From the cell containing the given text, extract its center point as (x, y) coordinate. 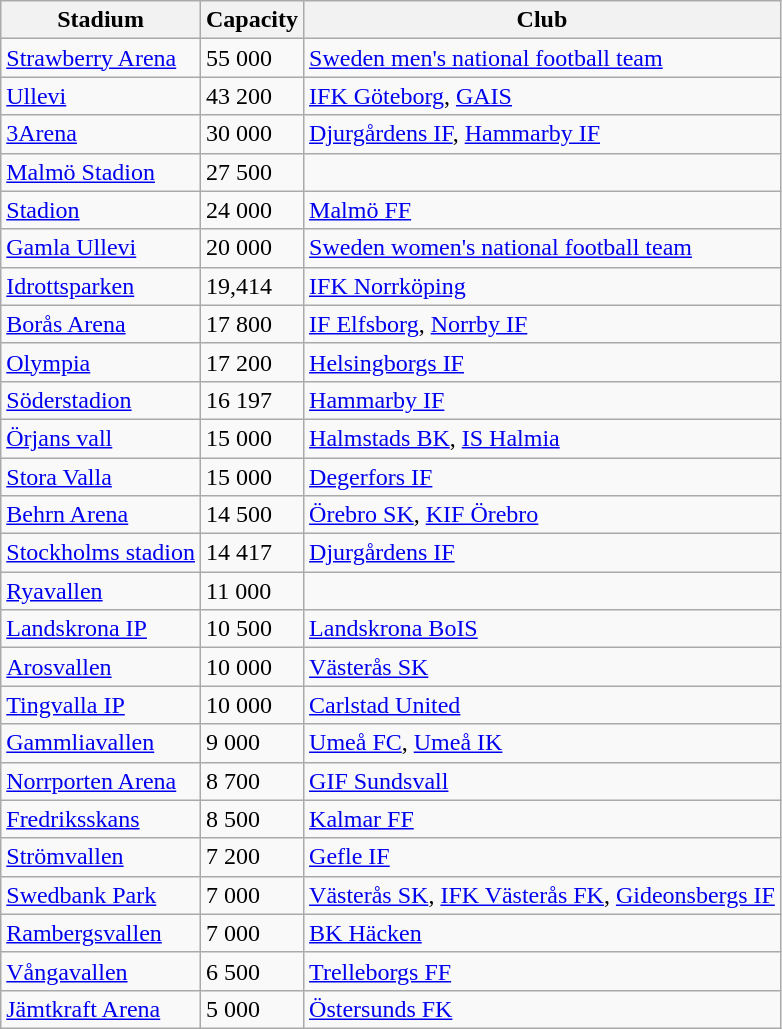
Trelleborgs FF (542, 971)
Rambergsvallen (101, 933)
Strömvallen (101, 857)
Malmö FF (542, 210)
Vångavallen (101, 971)
Gefle IF (542, 857)
Östersunds FK (542, 1009)
14 500 (252, 515)
Stora Valla (101, 477)
Jämtkraft Arena (101, 1009)
17 800 (252, 324)
Ryavallen (101, 591)
BK Häcken (542, 933)
Gammliavallen (101, 743)
Landskrona BoIS (542, 629)
9 000 (252, 743)
Stadium (101, 20)
Helsingborgs IF (542, 362)
19,414 (252, 286)
Kalmar FF (542, 819)
Djurgårdens IF (542, 553)
Örebro SK, KIF Örebro (542, 515)
IF Elfsborg, Norrby IF (542, 324)
6 500 (252, 971)
Arosvallen (101, 667)
43 200 (252, 96)
Landskrona IP (101, 629)
Gamla Ullevi (101, 248)
Fredriksskans (101, 819)
Strawberry Arena (101, 58)
Västerås SK, IFK Västerås FK, Gideonsbergs IF (542, 895)
17 200 (252, 362)
20 000 (252, 248)
10 500 (252, 629)
Capacity (252, 20)
55 000 (252, 58)
Umeå FC, Umeå IK (542, 743)
Degerfors IF (542, 477)
IFK Göteborg, GAIS (542, 96)
Borås Arena (101, 324)
7 200 (252, 857)
Stadion (101, 210)
Norrporten Arena (101, 781)
Stockholms stadion (101, 553)
5 000 (252, 1009)
27 500 (252, 172)
3Arena (101, 134)
Idrottsparken (101, 286)
Malmö Stadion (101, 172)
14 417 (252, 553)
Söderstadion (101, 400)
Behrn Arena (101, 515)
Ullevi (101, 96)
8 700 (252, 781)
Djurgårdens IF, Hammarby IF (542, 134)
Halmstads BK, IS Halmia (542, 438)
Club (542, 20)
Sweden women's national football team (542, 248)
Carlstad United (542, 705)
16 197 (252, 400)
8 500 (252, 819)
Tingvalla IP (101, 705)
24 000 (252, 210)
GIF Sundsvall (542, 781)
Swedbank Park (101, 895)
IFK Norrköping (542, 286)
Hammarby IF (542, 400)
Örjans vall (101, 438)
Olympia (101, 362)
30 000 (252, 134)
11 000 (252, 591)
Västerås SK (542, 667)
Sweden men's national football team (542, 58)
